Capture the cell that displays the provided text and extract its [X, Y] central coordinate. 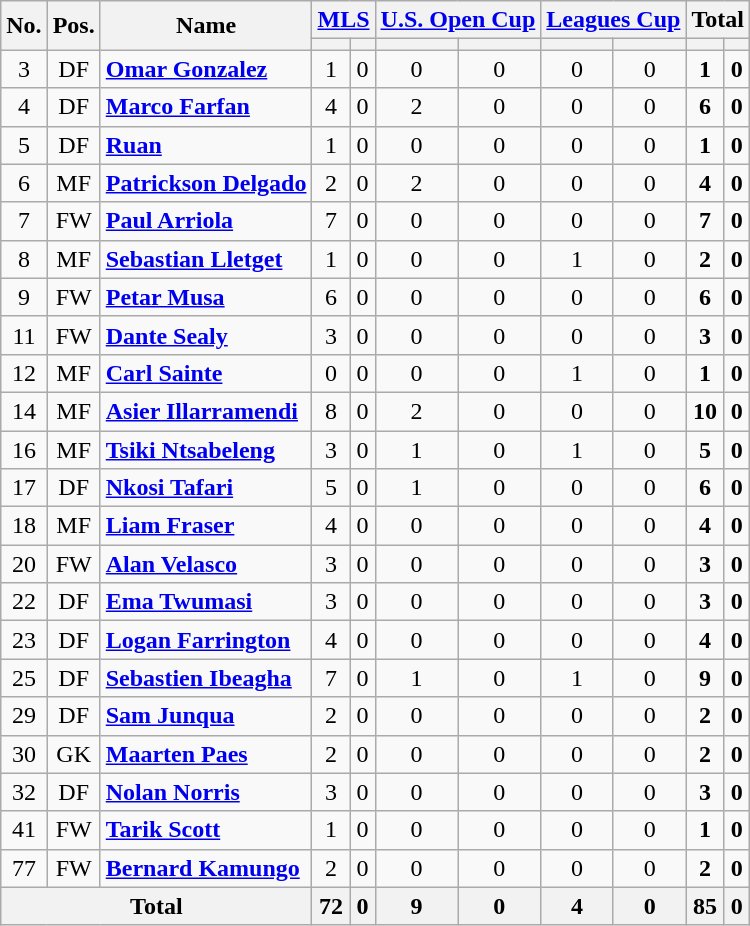
Petar Musa [206, 297]
Carl Sainte [206, 373]
16 [24, 449]
12 [24, 373]
Bernard Kamungo [206, 868]
Name [206, 26]
11 [24, 335]
Sam Junqua [206, 716]
Tsiki Ntsabeleng [206, 449]
22 [24, 602]
85 [705, 906]
20 [24, 564]
Leagues Cup [614, 20]
Marco Farfan [206, 107]
Patrickson Delgado [206, 183]
32 [24, 792]
17 [24, 488]
No. [24, 26]
Pos. [74, 26]
Alan Velasco [206, 564]
72 [331, 906]
77 [24, 868]
Nkosi Tafari [206, 488]
Nolan Norris [206, 792]
Omar Gonzalez [206, 69]
Ema Twumasi [206, 602]
Paul Arriola [206, 221]
GK [74, 754]
U.S. Open Cup [458, 20]
29 [24, 716]
Sebastian Lletget [206, 259]
Ruan [206, 145]
41 [24, 830]
Maarten Paes [206, 754]
Sebastien Ibeagha [206, 678]
Tarik Scott [206, 830]
Liam Fraser [206, 526]
Logan Farrington [206, 640]
25 [24, 678]
10 [705, 411]
18 [24, 526]
23 [24, 640]
Dante Sealy [206, 335]
MLS [344, 20]
14 [24, 411]
30 [24, 754]
Asier Illarramendi [206, 411]
